From the cell containing the given text, extract its center point as (x, y) coordinate. 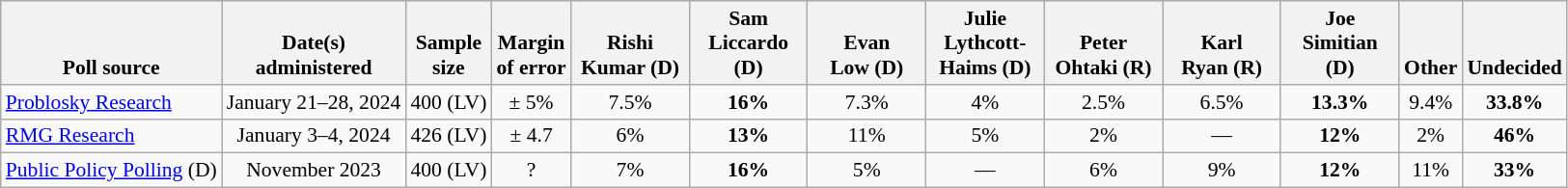
Public Policy Polling (D) (112, 171)
Undecided (1514, 42)
7.5% (631, 102)
SamLiccardo (D) (749, 42)
RMG Research (112, 136)
2.5% (1104, 102)
13.3% (1339, 102)
426 (LV) (448, 136)
13% (749, 136)
JoeSimitian (D) (1339, 42)
Date(s)administered (315, 42)
PeterOhtaki (R) (1104, 42)
Julie Lythcott-Haims (D) (986, 42)
? (531, 171)
EvanLow (D) (867, 42)
9.4% (1430, 102)
46% (1514, 136)
33.8% (1514, 102)
RishiKumar (D) (631, 42)
9% (1222, 171)
Samplesize (448, 42)
6.5% (1222, 102)
4% (986, 102)
Other (1430, 42)
33% (1514, 171)
Marginof error (531, 42)
Problosky Research (112, 102)
± 5% (531, 102)
± 4.7 (531, 136)
January 3–4, 2024 (315, 136)
KarlRyan (R) (1222, 42)
November 2023 (315, 171)
January 21–28, 2024 (315, 102)
Poll source (112, 42)
7% (631, 171)
7.3% (867, 102)
